Capture the cell that displays the provided text and extract its (x, y) central coordinate. 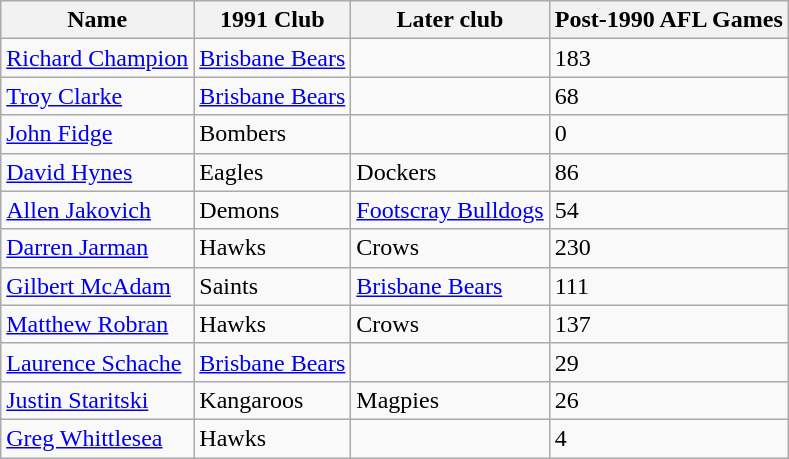
111 (668, 286)
Laurence Schache (98, 362)
Dockers (450, 172)
Post-1990 AFL Games (668, 20)
Magpies (450, 400)
Eagles (272, 172)
Demons (272, 210)
David Hynes (98, 172)
Later club (450, 20)
Greg Whittlesea (98, 438)
29 (668, 362)
Footscray Bulldogs (450, 210)
Saints (272, 286)
183 (668, 58)
26 (668, 400)
Matthew Robran (98, 324)
4 (668, 438)
Kangaroos (272, 400)
68 (668, 96)
Justin Staritski (98, 400)
Darren Jarman (98, 248)
54 (668, 210)
Richard Champion (98, 58)
137 (668, 324)
Troy Clarke (98, 96)
86 (668, 172)
230 (668, 248)
1991 Club (272, 20)
Name (98, 20)
Gilbert McAdam (98, 286)
John Fidge (98, 134)
Allen Jakovich (98, 210)
0 (668, 134)
Bombers (272, 134)
